Pinpoint the cell where the given text exists, returning its (x, y) midpoint coordinate. 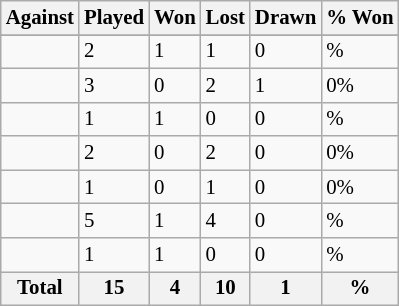
15 (114, 288)
3 (114, 85)
Drawn (286, 18)
10 (226, 288)
5 (114, 221)
Against (40, 18)
Won (175, 18)
Played (114, 18)
Lost (226, 18)
% Won (360, 18)
Total (40, 288)
